Output the (x, y) coordinate of the center of the cell containing the given text.  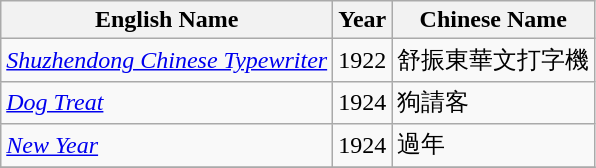
狗請客 (494, 102)
Year (362, 20)
舒振東華文打字機 (494, 60)
Shuzhendong Chinese Typewriter (167, 60)
Chinese Name (494, 20)
Dog Treat (167, 102)
English Name (167, 20)
New Year (167, 146)
過年 (494, 146)
1922 (362, 60)
